Identify which cell holds the provided text, then report its [x, y] central coordinate. 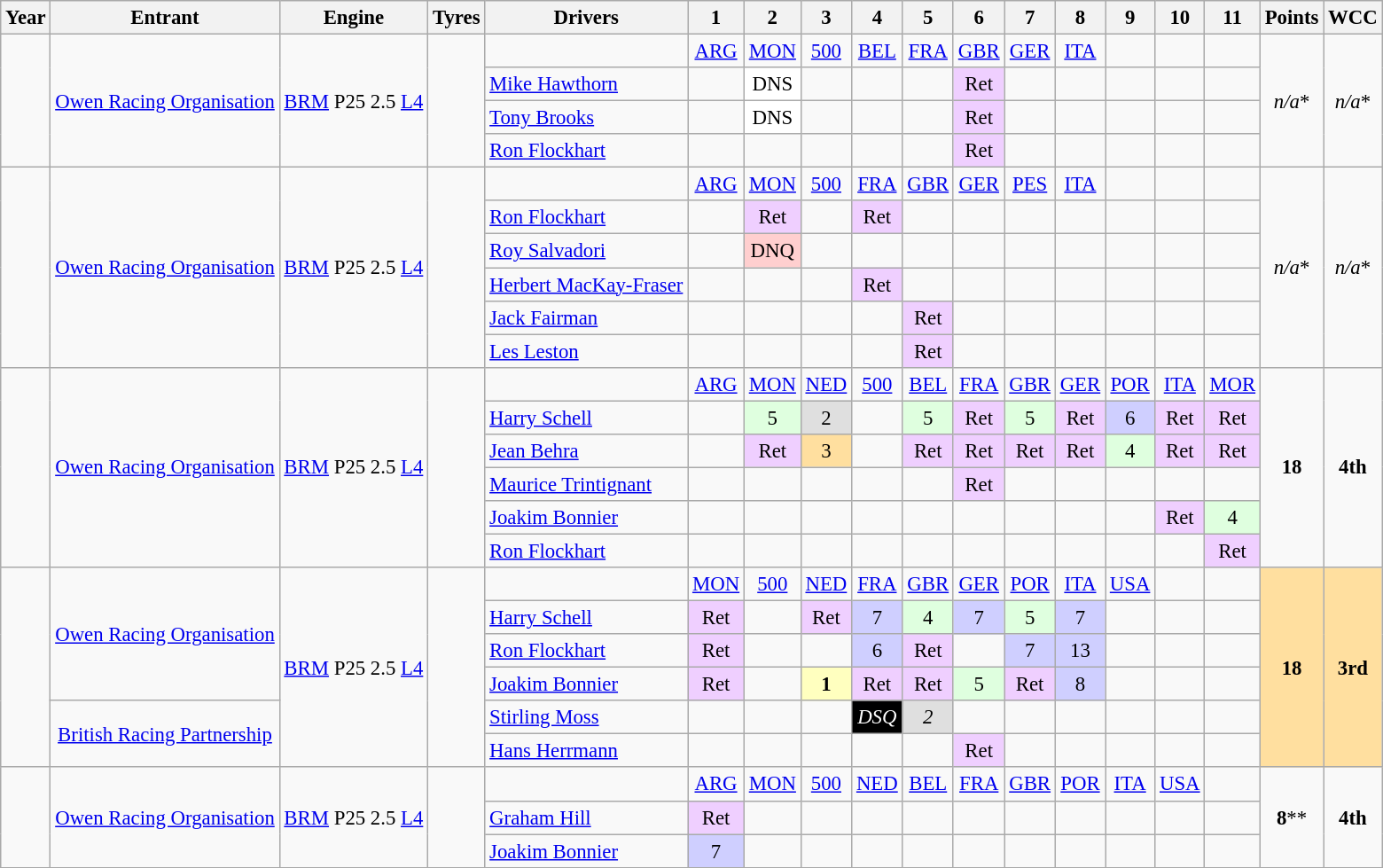
Drivers [587, 18]
Stirling Moss [587, 717]
Herbert MacKay-Fraser [587, 285]
Tyres [457, 18]
Hans Herrmann [587, 751]
PES [1030, 184]
13 [1080, 651]
3rd [1353, 668]
Les Leston [587, 351]
Roy Salvadori [587, 251]
Points [1291, 18]
Maurice Trintignant [587, 484]
Jack Fairman [587, 317]
Jean Behra [587, 451]
8** [1291, 817]
WCC [1353, 18]
Tony Brooks [587, 118]
DSQ [878, 717]
Entrant [165, 18]
9 [1130, 18]
Mike Hawthorn [587, 84]
11 [1232, 18]
Graham Hill [587, 817]
DNQ [772, 251]
MOR [1232, 384]
Year [26, 18]
Engine [354, 18]
British Racing Partnership [165, 734]
10 [1180, 18]
